Pinpoint the cell where the given text exists, returning its [x, y] midpoint coordinate. 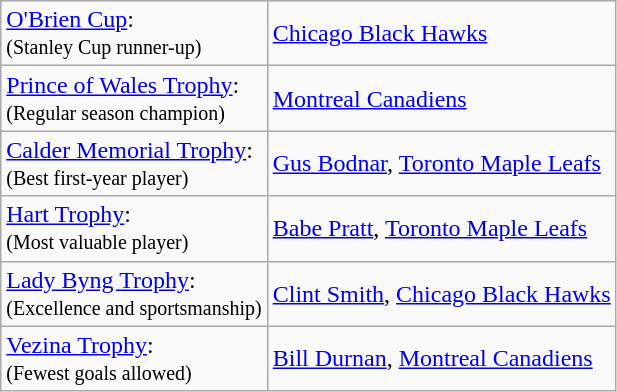
Calder Memorial Trophy:(Best first-year player) [134, 164]
Prince of Wales Trophy:(Regular season champion) [134, 98]
Babe Pratt, Toronto Maple Leafs [442, 228]
Vezina Trophy:(Fewest goals allowed) [134, 358]
Gus Bodnar, Toronto Maple Leafs [442, 164]
O'Brien Cup:(Stanley Cup runner-up) [134, 34]
Lady Byng Trophy:(Excellence and sportsmanship) [134, 294]
Montreal Canadiens [442, 98]
Hart Trophy:(Most valuable player) [134, 228]
Bill Durnan, Montreal Canadiens [442, 358]
Chicago Black Hawks [442, 34]
Clint Smith, Chicago Black Hawks [442, 294]
